Output the [X, Y] coordinate of the center of the cell containing the given text.  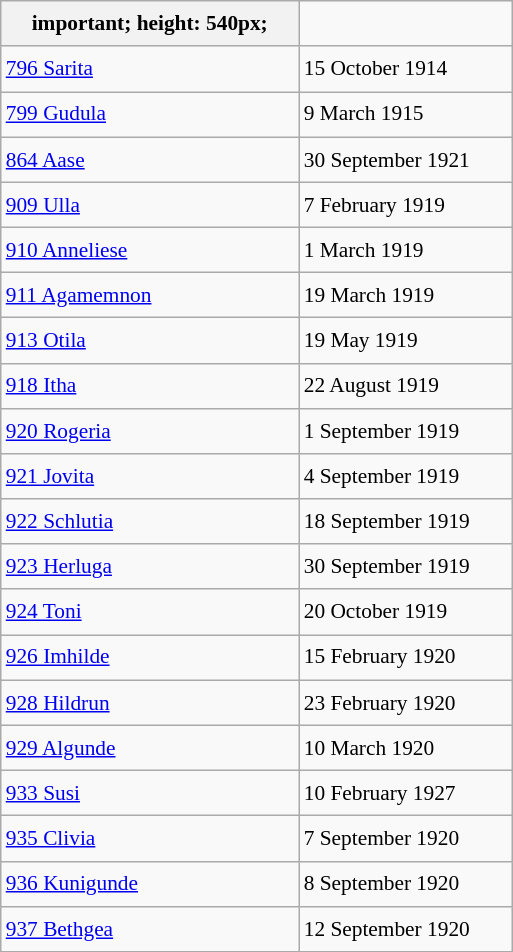
911 Agamemnon [150, 296]
920 Rogeria [150, 430]
926 Imhilde [150, 658]
18 September 1919 [406, 522]
910 Anneliese [150, 250]
796 Sarita [150, 68]
799 Gudula [150, 114]
12 September 1920 [406, 928]
937 Bethgea [150, 928]
936 Kunigunde [150, 884]
928 Hildrun [150, 702]
7 February 1919 [406, 204]
923 Herluga [150, 566]
19 May 1919 [406, 340]
30 September 1919 [406, 566]
15 February 1920 [406, 658]
918 Itha [150, 386]
9 March 1915 [406, 114]
30 September 1921 [406, 160]
important; height: 540px; [150, 24]
8 September 1920 [406, 884]
864 Aase [150, 160]
909 Ulla [150, 204]
10 March 1920 [406, 748]
23 February 1920 [406, 702]
913 Otila [150, 340]
1 March 1919 [406, 250]
929 Algunde [150, 748]
4 September 1919 [406, 476]
1 September 1919 [406, 430]
922 Schlutia [150, 522]
933 Susi [150, 792]
20 October 1919 [406, 612]
921 Jovita [150, 476]
935 Clivia [150, 838]
7 September 1920 [406, 838]
15 October 1914 [406, 68]
19 March 1919 [406, 296]
924 Toni [150, 612]
10 February 1927 [406, 792]
22 August 1919 [406, 386]
